Identify which cell holds the provided text, then report its (X, Y) central coordinate. 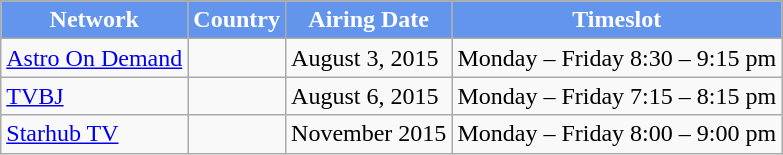
Starhub TV (94, 134)
Monday – Friday 8:00 – 9:00 pm (617, 134)
Monday – Friday 7:15 – 8:15 pm (617, 96)
Astro On Demand (94, 58)
Timeslot (617, 20)
Airing Date (369, 20)
August 6, 2015 (369, 96)
Monday – Friday 8:30 – 9:15 pm (617, 58)
Network (94, 20)
Country (237, 20)
November 2015 (369, 134)
August 3, 2015 (369, 58)
TVBJ (94, 96)
